Determine the (x, y) coordinate at the center of the cell enclosing the given text.  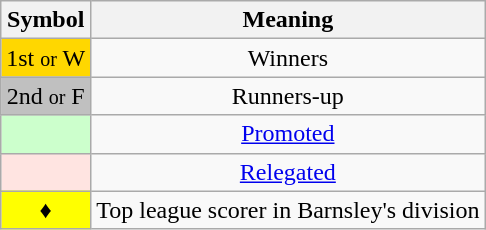
Top league scorer in Barnsley's division (288, 210)
Runners-up (288, 96)
Meaning (288, 20)
♦ (46, 210)
Promoted (288, 134)
2nd or F (46, 96)
1st or W (46, 58)
Relegated (288, 172)
Symbol (46, 20)
Winners (288, 58)
